Identify which cell holds the provided text, then report its (x, y) central coordinate. 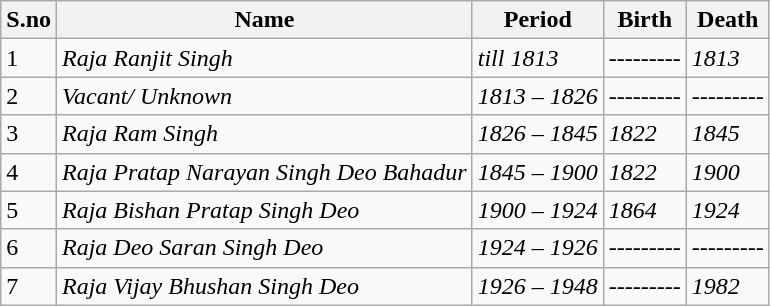
5 (29, 210)
Raja Pratap Narayan Singh Deo Bahadur (265, 172)
1864 (644, 210)
1900 (728, 172)
1813 (728, 58)
1982 (728, 286)
Raja Vijay Bhushan Singh Deo (265, 286)
Raja Ranjit Singh (265, 58)
3 (29, 134)
Period (538, 20)
Vacant/ Unknown (265, 96)
1924 – 1926 (538, 248)
7 (29, 286)
1900 – 1924 (538, 210)
Name (265, 20)
1845 (728, 134)
till 1813 (538, 58)
1924 (728, 210)
Birth (644, 20)
Death (728, 20)
Raja Bishan Pratap Singh Deo (265, 210)
1813 – 1826 (538, 96)
Raja Deo Saran Singh Deo (265, 248)
1926 – 1948 (538, 286)
1845 – 1900 (538, 172)
1826 – 1845 (538, 134)
6 (29, 248)
S.no (29, 20)
4 (29, 172)
Raja Ram Singh (265, 134)
1 (29, 58)
2 (29, 96)
